Return (x, y) of the center of cell containing provided text 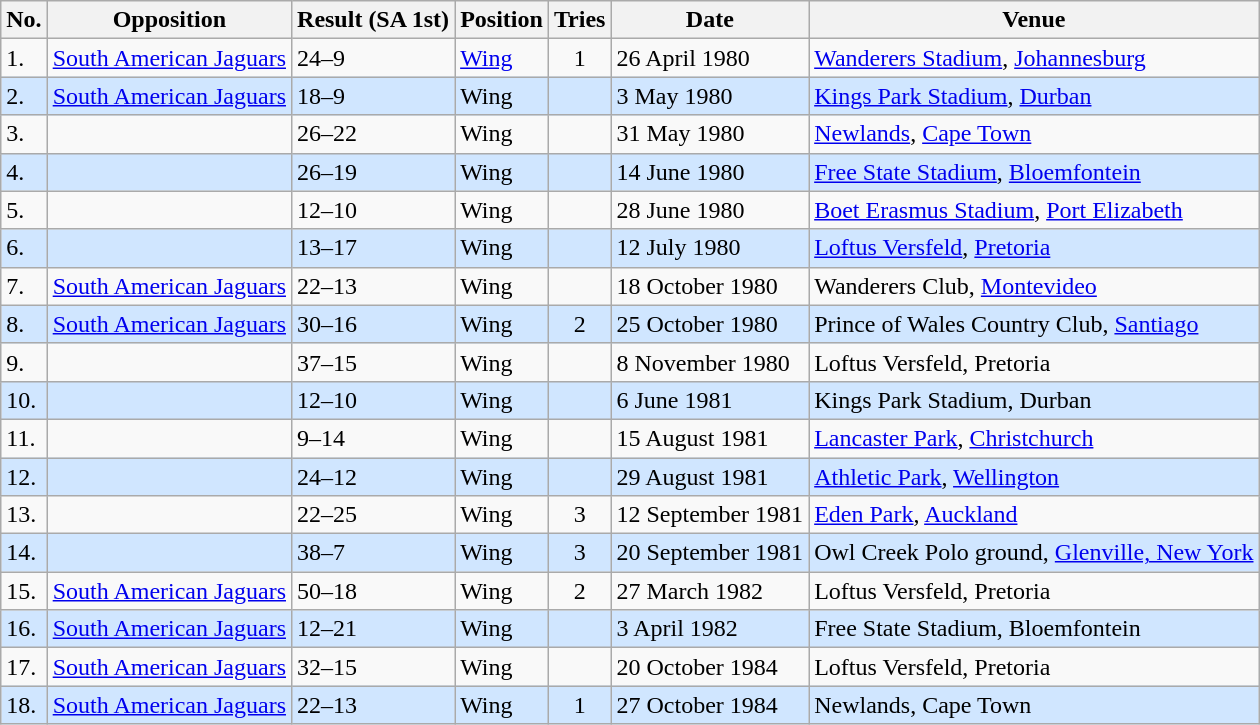
Owl Creek Polo ground, Glenville, New York (1034, 553)
Athletic Park, Wellington (1034, 477)
15 August 1981 (710, 438)
30–16 (374, 324)
37–15 (374, 362)
9. (24, 362)
24–9 (374, 58)
Position (502, 20)
26–22 (374, 134)
Eden Park, Auckland (1034, 515)
12–21 (374, 629)
25 October 1980 (710, 324)
Venue (1034, 20)
12 July 1980 (710, 248)
12 September 1981 (710, 515)
26 April 1980 (710, 58)
5. (24, 210)
22–25 (374, 515)
11. (24, 438)
18–9 (374, 96)
3 April 1982 (710, 629)
20 October 1984 (710, 667)
Result (SA 1st) (374, 20)
No. (24, 20)
Wanderers Stadium, Johannesburg (1034, 58)
7. (24, 286)
1. (24, 58)
Tries (580, 20)
8 November 1980 (710, 362)
14 June 1980 (710, 172)
12. (24, 477)
24–12 (374, 477)
18 October 1980 (710, 286)
26–19 (374, 172)
13–17 (374, 248)
8. (24, 324)
38–7 (374, 553)
Prince of Wales Country Club, Santiago (1034, 324)
3. (24, 134)
2. (24, 96)
4. (24, 172)
Date (710, 20)
16. (24, 629)
18. (24, 705)
27 October 1984 (710, 705)
Boet Erasmus Stadium, Port Elizabeth (1034, 210)
50–18 (374, 591)
28 June 1980 (710, 210)
17. (24, 667)
20 September 1981 (710, 553)
32–15 (374, 667)
13. (24, 515)
6 June 1981 (710, 400)
15. (24, 591)
9–14 (374, 438)
Wanderers Club, Montevideo (1034, 286)
10. (24, 400)
27 March 1982 (710, 591)
6. (24, 248)
14. (24, 553)
Lancaster Park, Christchurch (1034, 438)
Opposition (169, 20)
29 August 1981 (710, 477)
31 May 1980 (710, 134)
3 May 1980 (710, 96)
